Return [x, y] of the center of cell containing provided text 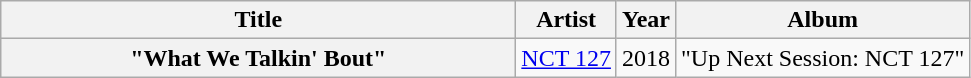
Artist [566, 20]
Year [646, 20]
2018 [646, 58]
"What We Talkin' Bout" [258, 58]
Album [823, 20]
Title [258, 20]
"Up Next Session: NCT 127" [823, 58]
NCT 127 [566, 58]
